Locate the cell with the specified text and output its [X, Y] center coordinate. 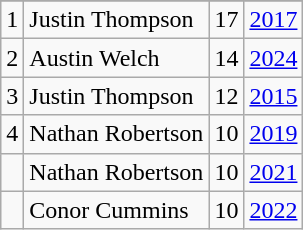
14 [226, 58]
2019 [274, 134]
2022 [274, 210]
3 [12, 96]
Austin Welch [116, 58]
17 [226, 20]
2017 [274, 20]
2 [12, 58]
1 [12, 20]
2015 [274, 96]
Conor Cummins [116, 210]
12 [226, 96]
4 [12, 134]
2021 [274, 172]
2024 [274, 58]
